Identify which cell holds the provided text, then report its (X, Y) central coordinate. 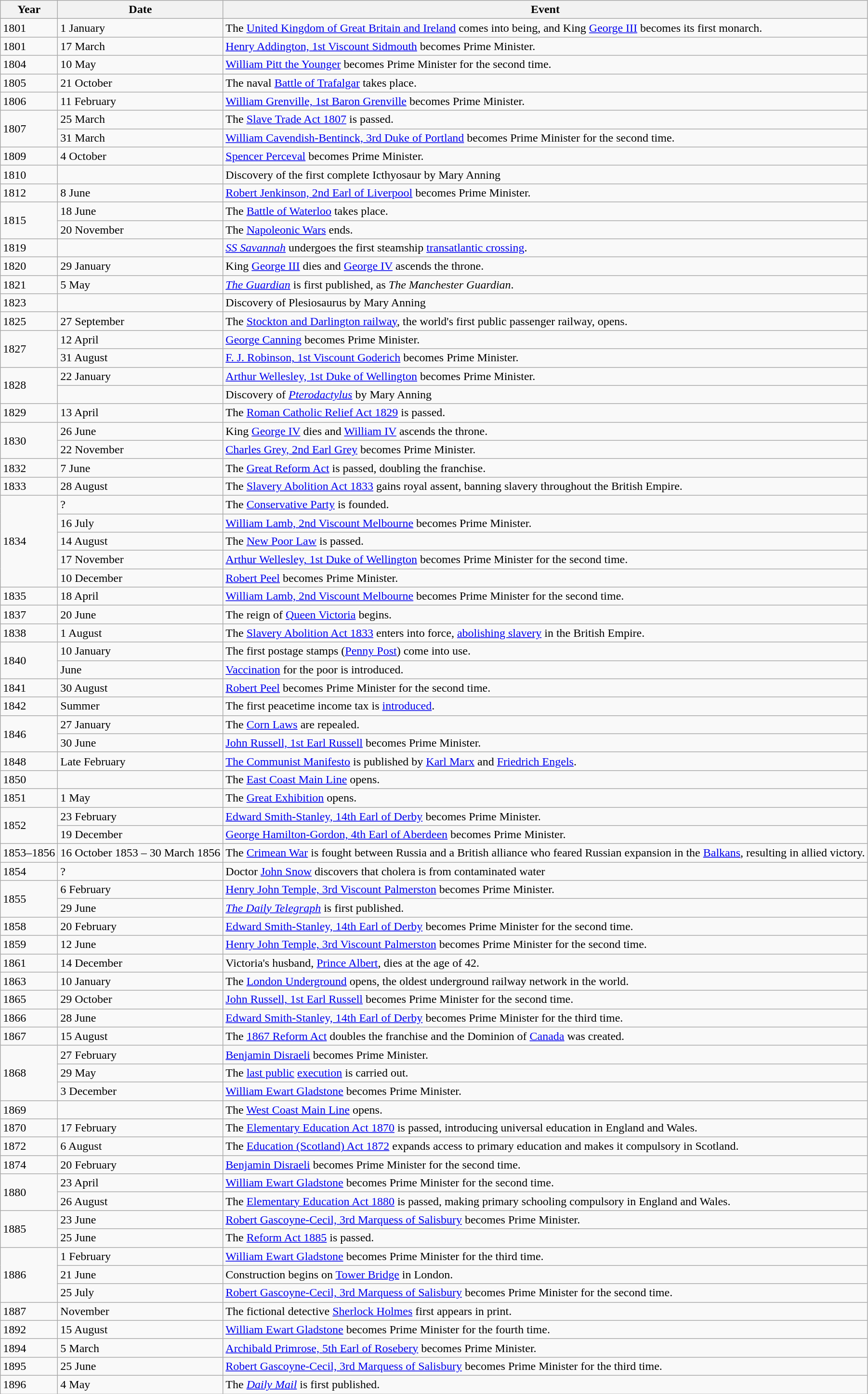
1842 (29, 706)
William Ewart Gladstone becomes Prime Minister for the fourth time. (545, 1329)
F. J. Robinson, 1st Viscount Goderich becomes Prime Minister. (545, 358)
1852 (29, 826)
The Stockton and Darlington railway, the world's first public passenger railway, opens. (545, 321)
The Conservative Party is founded. (545, 504)
The Battle of Waterloo takes place. (545, 211)
Date (141, 10)
William Lamb, 2nd Viscount Melbourne becomes Prime Minister for the second time. (545, 596)
6 February (141, 890)
Henry John Temple, 3rd Viscount Palmerston becomes Prime Minister. (545, 890)
King George IV dies and William IV ascends the throne. (545, 431)
1835 (29, 596)
The Reform Act 1885 is passed. (545, 1238)
1870 (29, 1128)
28 June (141, 1018)
Summer (141, 706)
The fictional detective Sherlock Holmes first appears in print. (545, 1311)
1846 (29, 734)
13 April (141, 413)
William Ewart Gladstone becomes Prime Minister. (545, 1091)
1858 (29, 926)
Edward Smith-Stanley, 14th Earl of Derby becomes Prime Minister for the second time. (545, 926)
The East Coast Main Line opens. (545, 779)
26 August (141, 1201)
1823 (29, 303)
1874 (29, 1165)
The Daily Mail is first published. (545, 1384)
23 February (141, 816)
4 October (141, 156)
28 August (141, 486)
31 August (141, 358)
1810 (29, 174)
12 June (141, 945)
8 June (141, 193)
22 November (141, 449)
The Elementary Education Act 1880 is passed, making primary schooling compulsory in England and Wales. (545, 1201)
11 February (141, 101)
1866 (29, 1018)
10 December (141, 578)
The Slave Trade Act 1807 is passed. (545, 119)
1867 (29, 1036)
1894 (29, 1348)
Henry Addington, 1st Viscount Sidmouth becomes Prime Minister. (545, 46)
The Daily Telegraph is first published. (545, 908)
25 March (141, 119)
1833 (29, 486)
Late February (141, 761)
1815 (29, 220)
King George III dies and George IV ascends the throne. (545, 266)
10 May (141, 65)
1825 (29, 321)
1872 (29, 1146)
1830 (29, 440)
21 June (141, 1275)
1840 (29, 660)
1880 (29, 1192)
17 November (141, 560)
John Russell, 1st Earl Russell becomes Prime Minister. (545, 743)
1895 (29, 1366)
Victoria's husband, Prince Albert, dies at the age of 42. (545, 963)
The 1867 Reform Act doubles the franchise and the Dominion of Canada was created. (545, 1036)
3 December (141, 1091)
25 July (141, 1293)
Robert Gascoyne-Cecil, 3rd Marquess of Salisbury becomes Prime Minister for the second time. (545, 1293)
Robert Peel becomes Prime Minister for the second time. (545, 688)
19 December (141, 835)
1819 (29, 248)
27 January (141, 724)
30 August (141, 688)
5 May (141, 285)
Discovery of Pterodactylus by Mary Anning (545, 395)
29 June (141, 908)
1832 (29, 468)
Robert Peel becomes Prime Minister. (545, 578)
1848 (29, 761)
Benjamin Disraeli becomes Prime Minister. (545, 1054)
William Ewart Gladstone becomes Prime Minister for the third time. (545, 1256)
The Education (Scotland) Act 1872 expands access to primary education and makes it compulsory in Scotland. (545, 1146)
Edward Smith-Stanley, 14th Earl of Derby becomes Prime Minister for the third time. (545, 1018)
1 February (141, 1256)
12 April (141, 340)
The Napoleonic Wars ends. (545, 230)
Robert Gascoyne-Cecil, 3rd Marquess of Salisbury becomes Prime Minister. (545, 1220)
The Elementary Education Act 1870 is passed, introducing universal education in England and Wales. (545, 1128)
1865 (29, 999)
Henry John Temple, 3rd Viscount Palmerston becomes Prime Minister for the second time. (545, 945)
6 August (141, 1146)
14 August (141, 541)
The Slavery Abolition Act 1833 gains royal assent, banning slavery throughout the British Empire. (545, 486)
The New Poor Law is passed. (545, 541)
The Great Exhibition opens. (545, 798)
Doctor John Snow discovers that cholera is from contaminated water (545, 871)
William Ewart Gladstone becomes Prime Minister for the second time. (545, 1183)
27 September (141, 321)
1896 (29, 1384)
Edward Smith-Stanley, 14th Earl of Derby becomes Prime Minister. (545, 816)
William Lamb, 2nd Viscount Melbourne becomes Prime Minister. (545, 523)
30 June (141, 743)
Discovery of the first complete Icthyosaur by Mary Anning (545, 174)
1837 (29, 615)
17 March (141, 46)
Archibald Primrose, 5th Earl of Rosebery becomes Prime Minister. (545, 1348)
Arthur Wellesley, 1st Duke of Wellington becomes Prime Minister for the second time. (545, 560)
1869 (29, 1109)
29 May (141, 1073)
14 December (141, 963)
William Pitt the Younger becomes Prime Minister for the second time. (545, 65)
1828 (29, 385)
Spencer Perceval becomes Prime Minister. (545, 156)
John Russell, 1st Earl Russell becomes Prime Minister for the second time. (545, 999)
18 June (141, 211)
The first postage stamps (Penny Post) come into use. (545, 651)
1807 (29, 129)
1812 (29, 193)
7 June (141, 468)
November (141, 1311)
1853–1856 (29, 853)
The London Underground opens, the oldest underground railway network in the world. (545, 981)
18 April (141, 596)
17 February (141, 1128)
26 June (141, 431)
21 October (141, 83)
William Cavendish-Bentinck, 3rd Duke of Portland becomes Prime Minister for the second time. (545, 138)
1854 (29, 871)
20 June (141, 615)
The Communist Manifesto is published by Karl Marx and Friedrich Engels. (545, 761)
1886 (29, 1275)
The United Kingdom of Great Britain and Ireland comes into being, and King George III becomes its first monarch. (545, 28)
Event (545, 10)
1838 (29, 633)
The West Coast Main Line opens. (545, 1109)
Benjamin Disraeli becomes Prime Minister for the second time. (545, 1165)
Construction begins on Tower Bridge in London. (545, 1275)
29 October (141, 999)
22 January (141, 376)
1 August (141, 633)
1885 (29, 1229)
1805 (29, 83)
23 April (141, 1183)
The Corn Laws are repealed. (545, 724)
Discovery of Plesiosaurus by Mary Anning (545, 303)
The Guardian is first published, as The Manchester Guardian. (545, 285)
The first peacetime income tax is introduced. (545, 706)
The naval Battle of Trafalgar takes place. (545, 83)
29 January (141, 266)
1887 (29, 1311)
1809 (29, 156)
1 May (141, 798)
George Hamilton-Gordon, 4th Earl of Aberdeen becomes Prime Minister. (545, 835)
William Grenville, 1st Baron Grenville becomes Prime Minister. (545, 101)
SS Savannah undergoes the first steamship transatlantic crossing. (545, 248)
4 May (141, 1384)
1855 (29, 899)
1821 (29, 285)
The Roman Catholic Relief Act 1829 is passed. (545, 413)
The Crimean War is fought between Russia and a British alliance who feared Russian expansion in the Balkans, resulting in allied victory. (545, 853)
Charles Grey, 2nd Earl Grey becomes Prime Minister. (545, 449)
16 July (141, 523)
1841 (29, 688)
1863 (29, 981)
Robert Gascoyne-Cecil, 3rd Marquess of Salisbury becomes Prime Minister for the third time. (545, 1366)
Vaccination for the poor is introduced. (545, 670)
Arthur Wellesley, 1st Duke of Wellington becomes Prime Minister. (545, 376)
1834 (29, 541)
1868 (29, 1073)
27 February (141, 1054)
George Canning becomes Prime Minister. (545, 340)
1859 (29, 945)
1850 (29, 779)
1861 (29, 963)
1806 (29, 101)
23 June (141, 1220)
The Great Reform Act is passed, doubling the franchise. (545, 468)
1829 (29, 413)
The Slavery Abolition Act 1833 enters into force, abolishing slavery in the British Empire. (545, 633)
1827 (29, 349)
1804 (29, 65)
16 October 1853 – 30 March 1856 (141, 853)
June (141, 670)
1 January (141, 28)
Robert Jenkinson, 2nd Earl of Liverpool becomes Prime Minister. (545, 193)
20 November (141, 230)
Year (29, 10)
1892 (29, 1329)
31 March (141, 138)
The last public execution is carried out. (545, 1073)
1851 (29, 798)
5 March (141, 1348)
1820 (29, 266)
The reign of Queen Victoria begins. (545, 615)
